Pinpoint the cell where the given text exists, returning its [X, Y] midpoint coordinate. 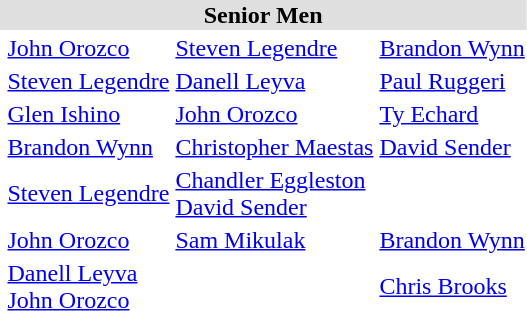
Ty Echard [452, 114]
Glen Ishino [88, 114]
Paul Ruggeri [452, 81]
Chandler EgglestonDavid Sender [274, 194]
Danell Leyva [274, 81]
David Sender [452, 147]
Sam Mikulak [274, 240]
Christopher Maestas [274, 147]
Senior Men [263, 15]
